Locate the cell with the specified text and output its [x, y] center coordinate. 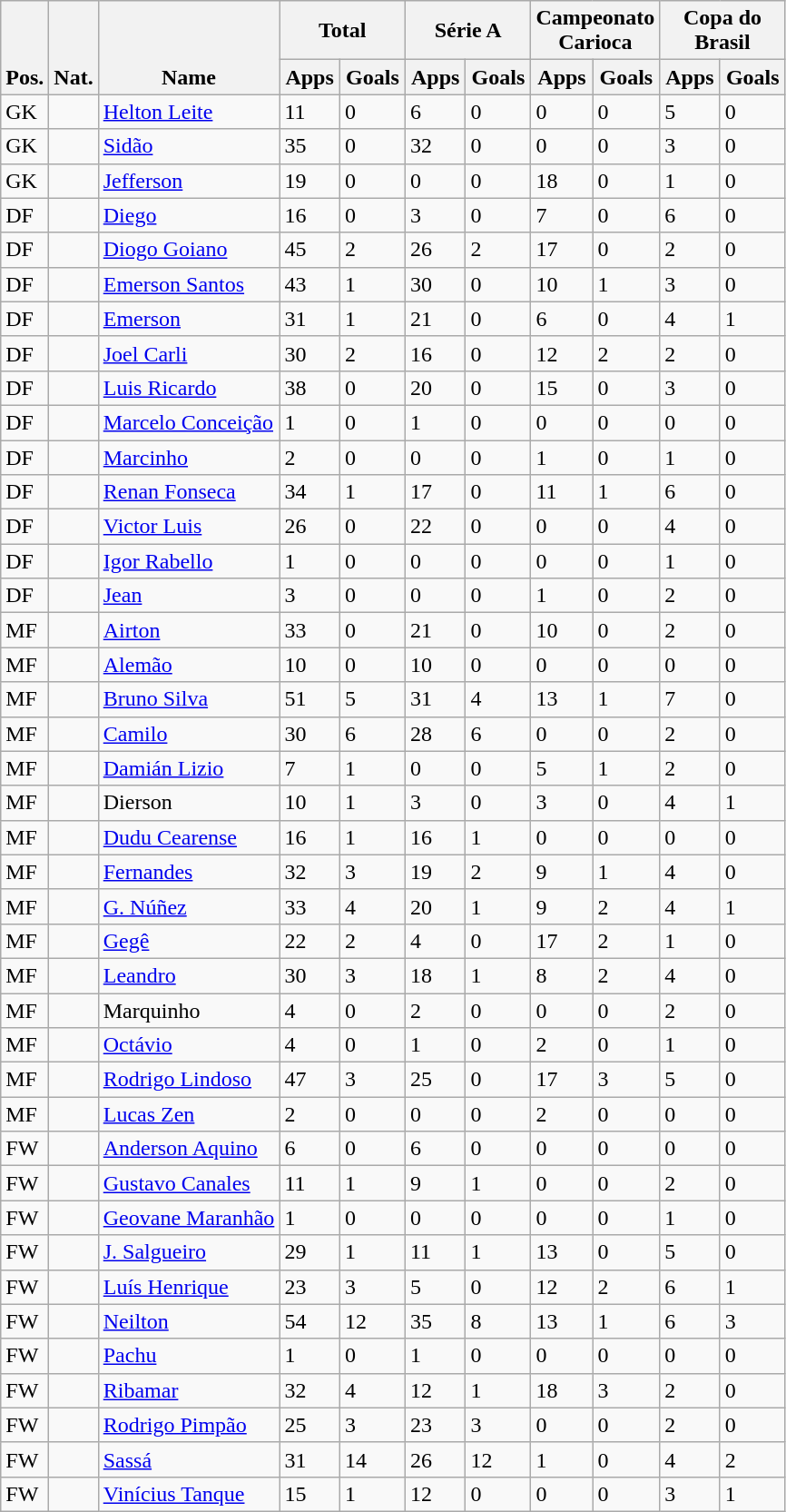
Gegê [189, 941]
14 [372, 1459]
Total [343, 31]
47 [310, 1080]
Jefferson [189, 181]
Dudu Cearense [189, 837]
Anderson Aquino [189, 1149]
Victor Luis [189, 527]
Airton [189, 630]
Diogo Goiano [189, 250]
Renan Fonseca [189, 492]
Rodrigo Pimpão [189, 1425]
Sassá [189, 1459]
Name [189, 47]
Geovane Maranhão [189, 1218]
Vinícius Tanque [189, 1494]
Alemão [189, 665]
34 [310, 492]
43 [310, 284]
Camilo [189, 734]
45 [310, 250]
Marcelo Conceição [189, 422]
Octávio [189, 1045]
Damián Lizio [189, 768]
Bruno Silva [189, 699]
Leandro [189, 975]
Diego [189, 215]
Ribamar [189, 1390]
Luís Henrique [189, 1287]
Jean [189, 596]
Neilton [189, 1321]
Pos. [25, 47]
Joel Carli [189, 353]
Helton Leite [189, 112]
Fernandes [189, 872]
51 [310, 699]
Copa do Brasil [722, 31]
Marquinho [189, 1011]
Pachu [189, 1356]
G. Núñez [189, 906]
Dierson [189, 803]
38 [310, 388]
Rodrigo Lindoso [189, 1080]
54 [310, 1321]
Série A [468, 31]
Gustavo Canales [189, 1183]
Lucas Zen [189, 1114]
Campeonato Carioca [595, 31]
29 [310, 1252]
Sidão [189, 146]
28 [436, 734]
Igor Rabello [189, 561]
Luis Ricardo [189, 388]
Marcinho [189, 457]
Nat. [74, 47]
Emerson [189, 319]
Emerson Santos [189, 284]
J. Salgueiro [189, 1252]
